Provide the [X, Y] coordinate of the cell's center where the given text is located.  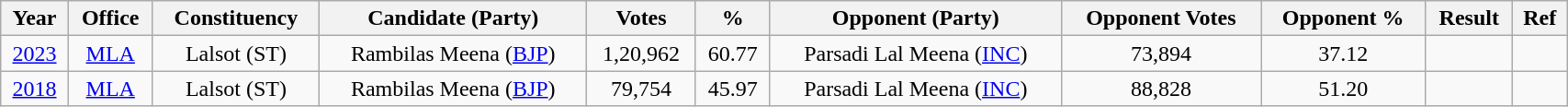
% [733, 18]
Candidate (Party) [454, 18]
51.20 [1343, 89]
Constituency [236, 18]
Votes [641, 18]
Year [35, 18]
Opponent (Party) [915, 18]
88,828 [1161, 89]
45.97 [733, 89]
Ref [1540, 18]
2023 [35, 53]
2018 [35, 89]
73,894 [1161, 53]
Result [1470, 18]
60.77 [733, 53]
Office [110, 18]
Opponent % [1343, 18]
Opponent Votes [1161, 18]
37.12 [1343, 53]
79,754 [641, 89]
1,20,962 [641, 53]
